Identify which cell holds the provided text, then report its (x, y) central coordinate. 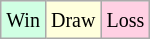
Loss (126, 20)
Draw (72, 20)
Win (24, 20)
